Scan for the cell matching the given text and deliver its [x, y] coordinate at center. 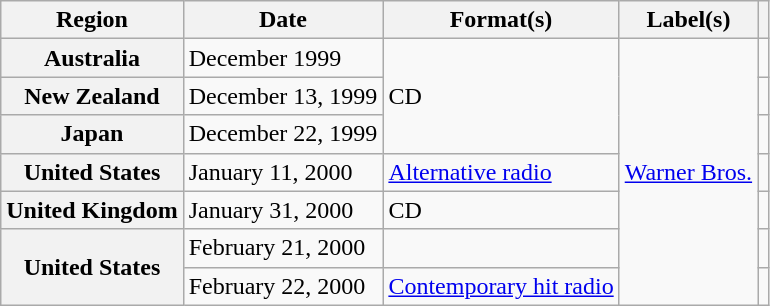
New Zealand [92, 96]
Format(s) [501, 20]
February 21, 2000 [283, 248]
February 22, 2000 [283, 286]
Region [92, 20]
December 22, 1999 [283, 134]
January 31, 2000 [283, 210]
Contemporary hit radio [501, 286]
United Kingdom [92, 210]
Japan [92, 134]
Date [283, 20]
Australia [92, 58]
December 13, 1999 [283, 96]
December 1999 [283, 58]
Warner Bros. [688, 172]
January 11, 2000 [283, 172]
Label(s) [688, 20]
Alternative radio [501, 172]
